From the cell containing the given text, extract its center point as (x, y) coordinate. 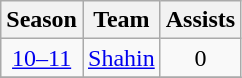
0 (200, 58)
Assists (200, 20)
10–11 (42, 58)
Shahin (121, 58)
Season (42, 20)
Team (121, 20)
